Locate the cell with the specified text and output its [x, y] center coordinate. 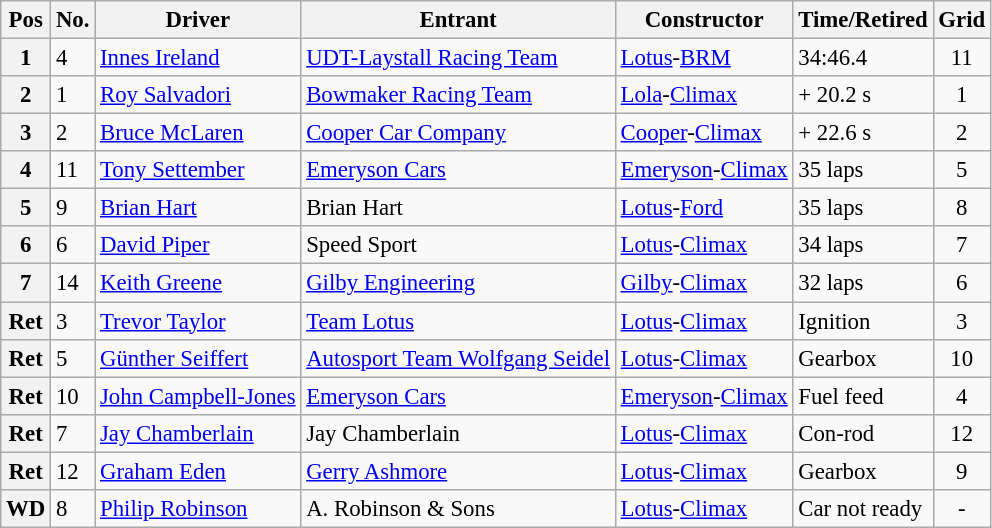
Graham Eden [198, 471]
Trevor Taylor [198, 321]
Driver [198, 20]
Cooper Car Company [458, 133]
Lotus-BRM [704, 58]
32 laps [863, 283]
Car not ready [863, 509]
14 [73, 283]
34 laps [863, 245]
Speed Sport [458, 245]
David Piper [198, 245]
Bruce McLaren [198, 133]
No. [73, 20]
Cooper-Climax [704, 133]
Pos [26, 20]
John Campbell-Jones [198, 396]
Grid [962, 20]
Keith Greene [198, 283]
Constructor [704, 20]
Bowmaker Racing Team [458, 95]
Tony Settember [198, 170]
Autosport Team Wolfgang Seidel [458, 358]
+ 22.6 s [863, 133]
UDT-Laystall Racing Team [458, 58]
Philip Robinson [198, 509]
Con-rod [863, 433]
34:46.4 [863, 58]
- [962, 509]
WD [26, 509]
Roy Salvadori [198, 95]
Fuel feed [863, 396]
Gerry Ashmore [458, 471]
Gilby-Climax [704, 283]
Team Lotus [458, 321]
+ 20.2 s [863, 95]
A. Robinson & Sons [458, 509]
Gilby Engineering [458, 283]
Entrant [458, 20]
Günther Seiffert [198, 358]
Time/Retired [863, 20]
Lola-Climax [704, 95]
Innes Ireland [198, 58]
Ignition [863, 321]
Lotus-Ford [704, 208]
